For the text-containing cell, return its midpoint in (X, Y) coordinate format. 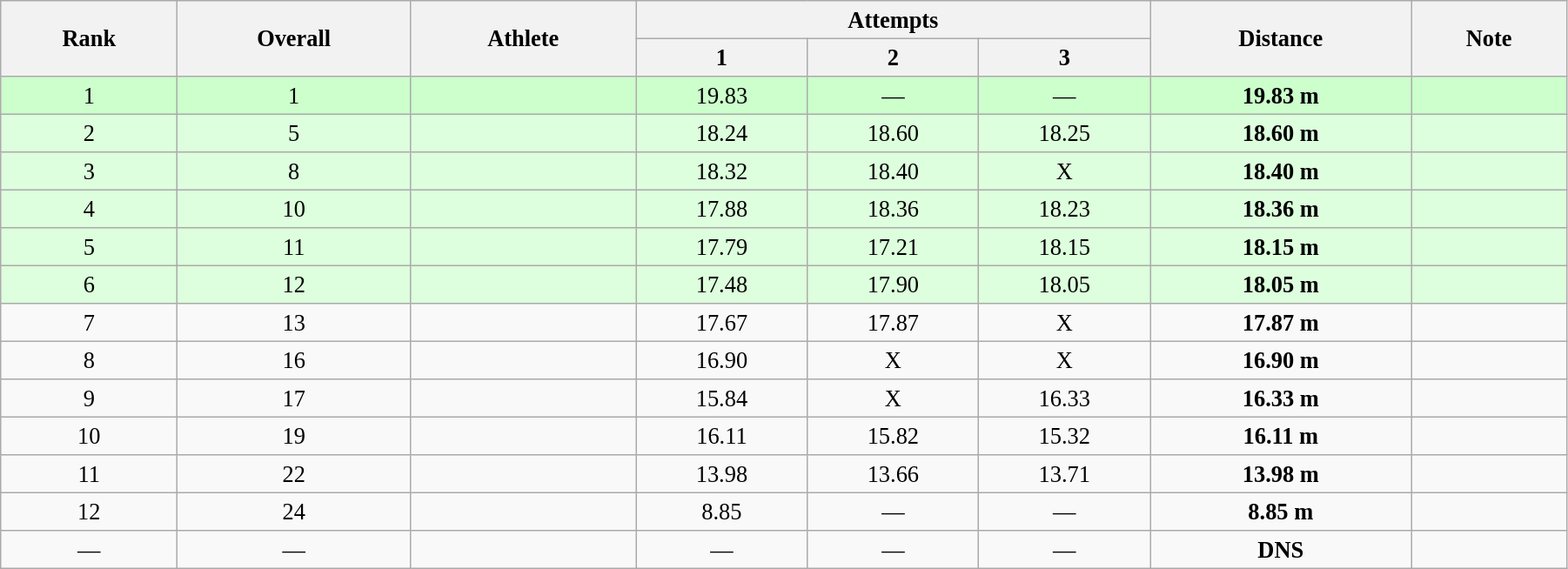
17.79 (722, 247)
16 (294, 360)
17.88 (722, 209)
18.60 m (1281, 133)
8.85 m (1281, 512)
16.90 (722, 360)
DNS (1281, 550)
6 (89, 284)
Athlete (522, 38)
18.23 (1065, 209)
13.98 m (1281, 474)
13.66 (893, 474)
15.82 (893, 436)
16.33 m (1281, 398)
4 (89, 209)
15.84 (722, 398)
Distance (1281, 38)
17 (294, 398)
13.71 (1065, 474)
19 (294, 436)
19.83 m (1281, 95)
24 (294, 512)
18.40 (893, 171)
8.85 (722, 512)
16.11 (722, 436)
17.67 (722, 323)
17.87 (893, 323)
18.05 m (1281, 284)
18.24 (722, 133)
18.32 (722, 171)
Note (1490, 38)
16.33 (1065, 398)
Rank (89, 38)
19.83 (722, 95)
15.32 (1065, 436)
9 (89, 398)
7 (89, 323)
17.87 m (1281, 323)
18.36 m (1281, 209)
Overall (294, 38)
18.25 (1065, 133)
Attempts (893, 19)
18.40 m (1281, 171)
13 (294, 323)
17.21 (893, 247)
17.90 (893, 284)
18.15 (1065, 247)
18.15 m (1281, 247)
16.11 m (1281, 436)
18.05 (1065, 284)
17.48 (722, 284)
18.36 (893, 209)
18.60 (893, 133)
22 (294, 474)
13.98 (722, 474)
16.90 m (1281, 360)
